Capture the cell that displays the provided text and extract its (x, y) central coordinate. 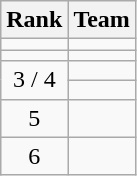
Team (102, 20)
3 / 4 (34, 80)
6 (34, 156)
5 (34, 118)
Rank (34, 20)
